Capture the cell that displays the provided text and extract its (X, Y) central coordinate. 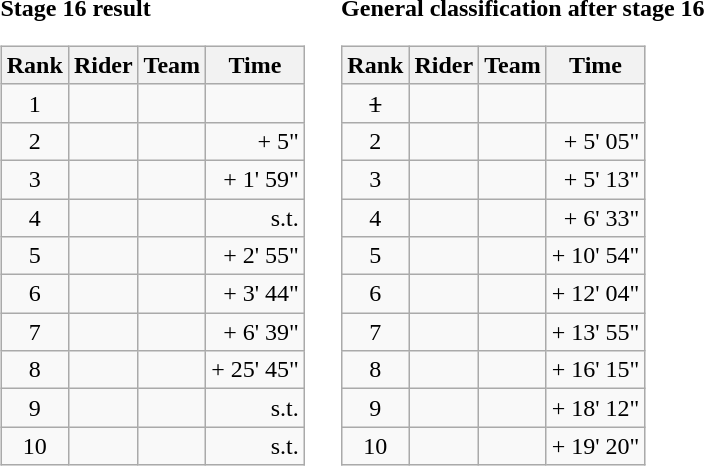
+ 25' 45" (256, 370)
+ 5" (256, 141)
+ 6' 33" (596, 217)
+ 6' 39" (256, 332)
+ 5' 05" (596, 141)
+ 10' 54" (596, 256)
+ 18' 12" (596, 408)
+ 12' 04" (596, 294)
+ 1' 59" (256, 179)
+ 13' 55" (596, 332)
+ 5' 13" (596, 179)
+ 3' 44" (256, 294)
+ 19' 20" (596, 446)
+ 2' 55" (256, 256)
+ 16' 15" (596, 370)
